From the cell containing the given text, extract its center point as (x, y) coordinate. 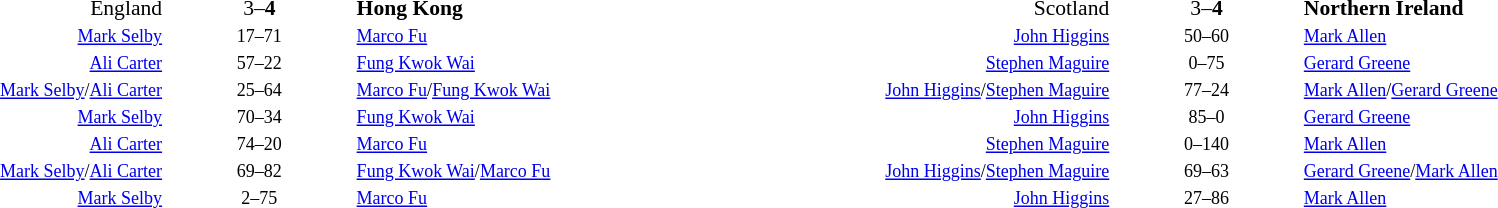
50–60 (1206, 37)
74–20 (260, 145)
0–140 (1206, 145)
17–71 (260, 37)
25–64 (260, 91)
70–34 (260, 118)
77–24 (1206, 91)
57–22 (260, 64)
85–0 (1206, 118)
69–82 (260, 172)
69–63 (1206, 172)
Marco Fu/Fung Kwok Wai (544, 91)
Fung Kwok Wai/Marco Fu (544, 172)
0–75 (1206, 64)
